Pinpoint the cell where the given text exists, returning its [X, Y] midpoint coordinate. 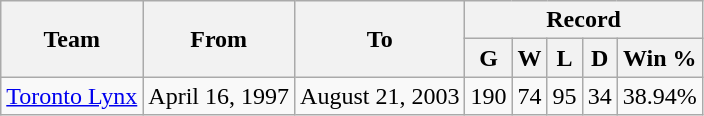
Team [72, 39]
190 [488, 96]
D [600, 58]
From [219, 39]
To [380, 39]
Record [584, 20]
38.94% [660, 96]
34 [600, 96]
W [530, 58]
Toronto Lynx [72, 96]
Win % [660, 58]
95 [564, 96]
74 [530, 96]
August 21, 2003 [380, 96]
L [564, 58]
April 16, 1997 [219, 96]
G [488, 58]
